Determine the [x, y] coordinate at the center of the cell enclosing the given text.  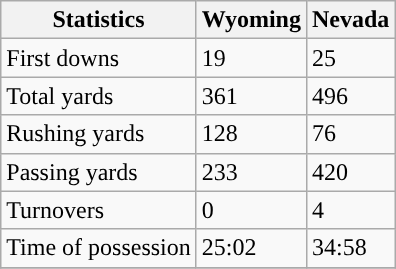
128 [251, 134]
Total yards [99, 96]
Nevada [350, 20]
420 [350, 172]
4 [350, 210]
233 [251, 172]
First downs [99, 58]
Passing yards [99, 172]
25:02 [251, 248]
19 [251, 58]
Time of possession [99, 248]
Wyoming [251, 20]
Rushing yards [99, 134]
25 [350, 58]
361 [251, 96]
76 [350, 134]
0 [251, 210]
496 [350, 96]
Statistics [99, 20]
34:58 [350, 248]
Turnovers [99, 210]
